For the text-containing cell, return its midpoint in [X, Y] coordinate format. 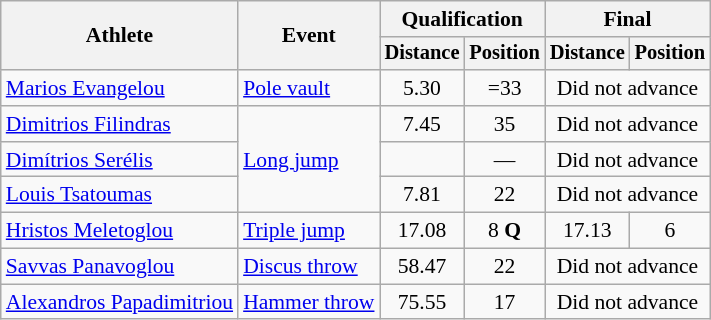
Discus throw [308, 267]
— [504, 160]
35 [504, 124]
Event [308, 36]
Dimitrios Filindras [120, 124]
17.13 [588, 231]
Louis Tsatoumas [120, 195]
Marios Evangelou [120, 88]
Hammer throw [308, 302]
Savvas Panavoglou [120, 267]
Athlete [120, 36]
Qualification [462, 19]
17.08 [422, 231]
7.81 [422, 195]
Alexandros Papadimitriou [120, 302]
Pole vault [308, 88]
75.55 [422, 302]
58.47 [422, 267]
Hristos Meletoglou [120, 231]
5.30 [422, 88]
Triple jump [308, 231]
Final [628, 19]
6 [670, 231]
8 Q [504, 231]
Long jump [308, 160]
17 [504, 302]
=33 [504, 88]
Dimítrios Serélis [120, 160]
7.45 [422, 124]
